Identify which cell holds the provided text, then report its [X, Y] central coordinate. 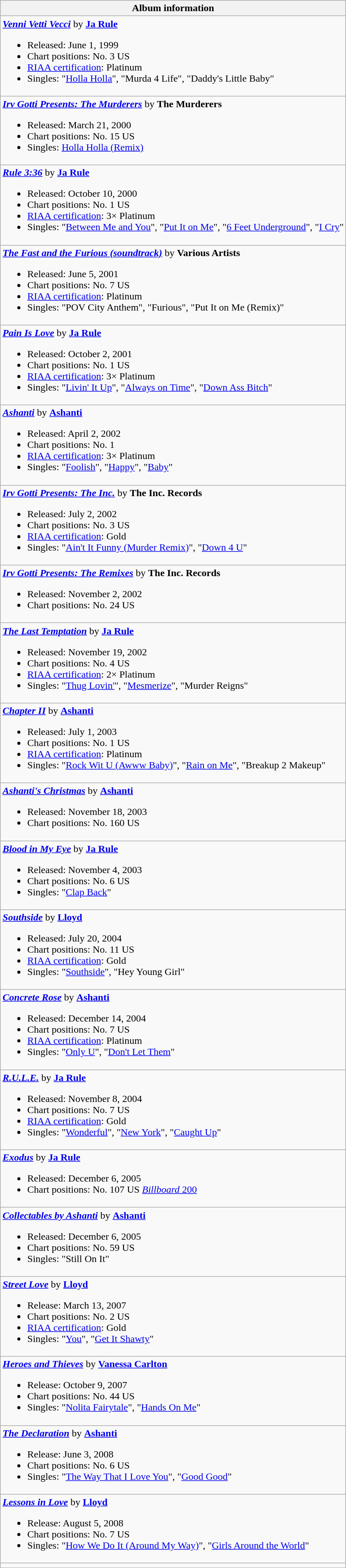
Street Love by LloydRelease: March 13, 2007Chart positions: No. 2 USRIAA certification: GoldSingles: "You", "Get It Shawty" [173, 1316]
R.U.L.E. by Ja RuleReleased: November 8, 2004Chart positions: No. 7 USRIAA certification: GoldSingles: "Wonderful", "New York", "Caught Up" [173, 1110]
Concrete Rose by AshantiReleased: December 14, 2004Chart positions: No. 7 USRIAA certification: PlatinumSingles: "Only U", "Don't Let Them" [173, 1030]
Blood in My Eye by Ja RuleReleased: November 4, 2003Chart positions: No. 6 USSingles: "Clap Back" [173, 875]
Album information [173, 8]
Southside by LloydReleased: July 20, 2004Chart positions: No. 11 USRIAA certification: GoldSingles: "Southside", "Hey Young Girl" [173, 950]
The Declaration by AshantiRelease: June 3, 2008Chart positions: No. 6 USSingles: "The Way That I Love You", "Good Good" [173, 1460]
Irv Gotti Presents: The Murderers by The MurderersReleased: March 21, 2000Chart positions: No. 15 USSingles: Holla Holla (Remix) [173, 130]
Exodus by Ja RuleReleased: December 6, 2005Chart positions: No. 107 US Billboard 200 [173, 1179]
Lessons in Love by LloydRelease: August 5, 2008Chart positions: No. 7 USSingles: "How We Do It (Around My Way)", "Girls Around the World" [173, 1528]
Ashanti by AshantiReleased: April 2, 2002Chart positions: No. 1RIAA certification: 3× PlatinumSingles: "Foolish", "Happy", "Baby" [173, 445]
Irv Gotti Presents: The Remixes by The Inc. RecordsReleased: November 2, 2002Chart positions: No. 24 US [173, 594]
Collectables by Ashanti by AshantiReleased: December 6, 2005Chart positions: No. 59 USSingles: "Still On It" [173, 1242]
Ashanti's Christmas by AshantiReleased: November 18, 2003Chart positions: No. 160 US [173, 812]
Heroes and Thieves by Vanessa CarltonRelease: October 9, 2007Chart positions: No. 44 USSingles: "Nolita Fairytale", "Hands On Me" [173, 1391]
